From the cell containing the given text, extract its center point as (x, y) coordinate. 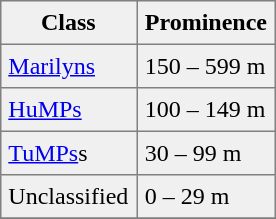
0 – 29 m (206, 197)
Class (68, 23)
TuMPss (68, 153)
Unclassified (68, 197)
Marilyns (68, 66)
100 – 149 m (206, 110)
150 – 599 m (206, 66)
30 – 99 m (206, 153)
HuMPs (68, 110)
Prominence (206, 23)
